Determine the (X, Y) coordinate at the center of the cell enclosing the given text.  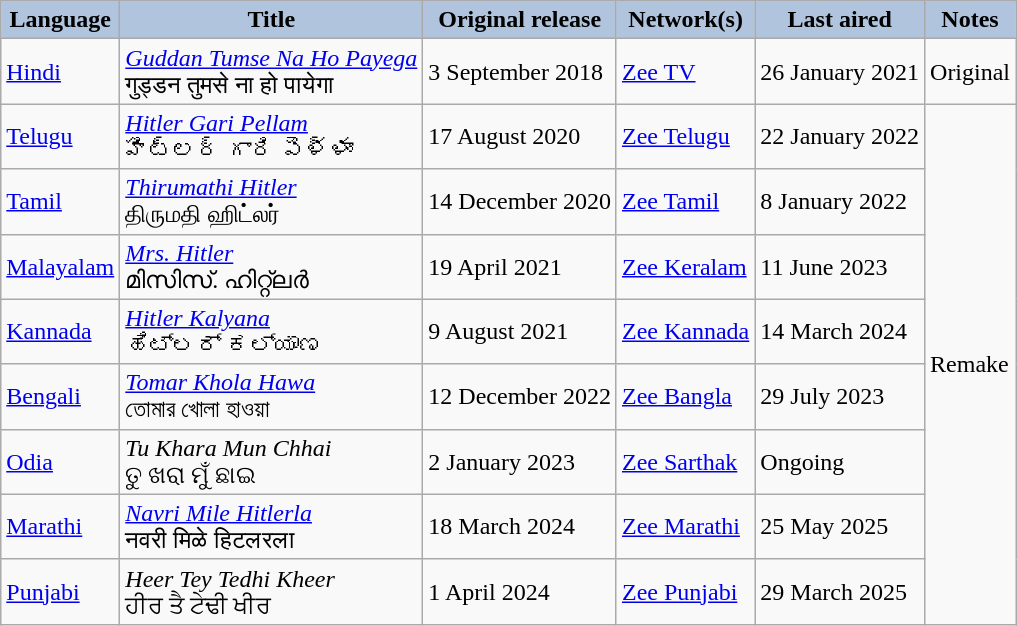
17 August 2020 (520, 136)
Zee Sarthak (685, 462)
Tu Khara Mun Chhai ତୁ ଖରା ମୁଁ ଛାଇ (272, 462)
22 January 2022 (840, 136)
Hindi (60, 72)
29 July 2023 (840, 396)
Ongoing (840, 462)
1 April 2024 (520, 592)
2 January 2023 (520, 462)
3 September 2018 (520, 72)
29 March 2025 (840, 592)
Tomar Khola Hawa তোমার খোলা হাওয়া (272, 396)
Guddan Tumse Na Ho Payega गुड्डन तुमसे ना हो पायेगा (272, 72)
Remake (970, 364)
19 April 2021 (520, 266)
Navri Mile Hitlerla नवरी मिळे हिटलरला (272, 526)
Thirumathi Hitler திருமதி ஹிட்லர் (272, 202)
Zee TV (685, 72)
Zee Bangla (685, 396)
Language (60, 20)
Zee Tamil (685, 202)
Zee Marathi (685, 526)
Telugu (60, 136)
Notes (970, 20)
Marathi (60, 526)
Hitler Kalyana ಹಿಟ್ಲರ್ ಕಲ್ಯಾಣ (272, 332)
Bengali (60, 396)
Kannada (60, 332)
Tamil (60, 202)
Original release (520, 20)
Title (272, 20)
Punjabi (60, 592)
14 December 2020 (520, 202)
8 January 2022 (840, 202)
Zee Kannada (685, 332)
Odia (60, 462)
25 May 2025 (840, 526)
Last aired (840, 20)
Heer Tey Tedhi Kheer ਹੀਰ ਤੈ ਟੇਢੀ ਖੀਰ (272, 592)
Mrs. Hitler മിസിസ്. ഹിറ്റ്ലർ (272, 266)
Hitler Gari Pellam హిట్లర్ గారి పెళ్ళాం (272, 136)
9 August 2021 (520, 332)
14 March 2024 (840, 332)
11 June 2023 (840, 266)
26 January 2021 (840, 72)
Zee Telugu (685, 136)
Zee Keralam (685, 266)
Original (970, 72)
18 March 2024 (520, 526)
Network(s) (685, 20)
Malayalam (60, 266)
Zee Punjabi (685, 592)
12 December 2022 (520, 396)
